Detect which cell encompasses the target text, then output its (X, Y) center coordinate. 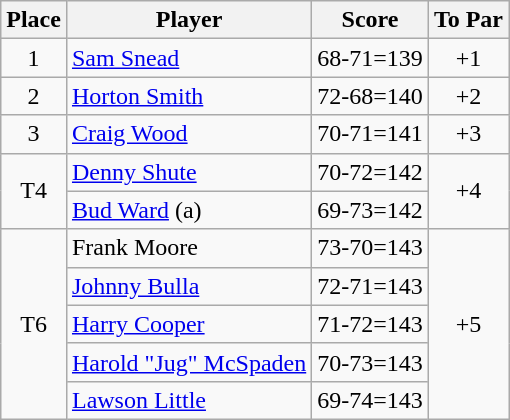
Place (34, 20)
+2 (468, 96)
Denny Shute (188, 172)
T6 (34, 324)
Player (188, 20)
To Par (468, 20)
+5 (468, 324)
70-73=143 (370, 362)
73-70=143 (370, 248)
Johnny Bulla (188, 286)
Lawson Little (188, 400)
Bud Ward (a) (188, 210)
69-73=142 (370, 210)
Harold "Jug" McSpaden (188, 362)
Horton Smith (188, 96)
72-68=140 (370, 96)
3 (34, 134)
Frank Moore (188, 248)
70-71=141 (370, 134)
+4 (468, 191)
72-71=143 (370, 286)
Sam Snead (188, 58)
Craig Wood (188, 134)
Harry Cooper (188, 324)
Score (370, 20)
+3 (468, 134)
69-74=143 (370, 400)
T4 (34, 191)
1 (34, 58)
+1 (468, 58)
71-72=143 (370, 324)
68-71=139 (370, 58)
70-72=142 (370, 172)
2 (34, 96)
